Return the (x, y) coordinate for the center point of the cell that contains the specified text.  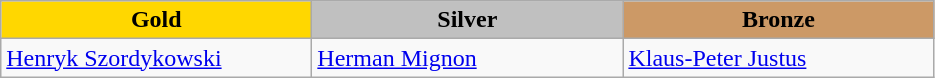
Henryk Szordykowski (156, 58)
Herman Mignon (468, 58)
Klaus-Peter Justus (778, 58)
Bronze (778, 20)
Gold (156, 20)
Silver (468, 20)
